Locate the cell with the specified text and output its [x, y] center coordinate. 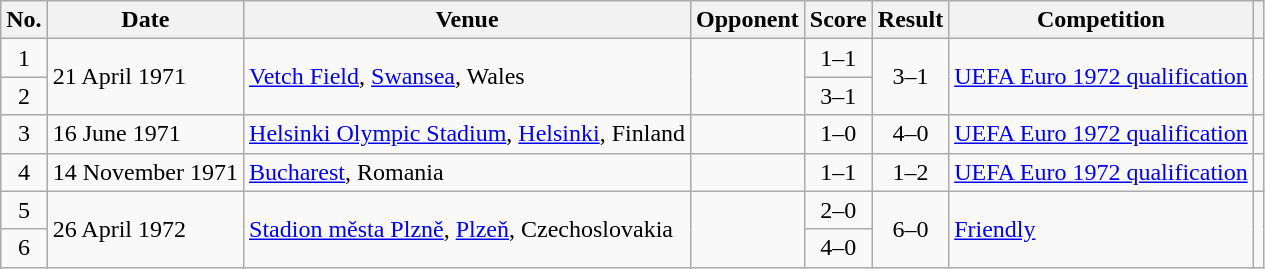
Score [838, 20]
1–0 [838, 134]
Helsinki Olympic Stadium, Helsinki, Finland [468, 134]
Venue [468, 20]
1 [24, 58]
6–0 [910, 229]
Stadion města Plzně, Plzeň, Czechoslovakia [468, 229]
1–2 [910, 172]
2–0 [838, 210]
3 [24, 134]
16 June 1971 [145, 134]
21 April 1971 [145, 77]
4 [24, 172]
Date [145, 20]
Friendly [1102, 229]
26 April 1972 [145, 229]
6 [24, 248]
Opponent [748, 20]
14 November 1971 [145, 172]
Competition [1102, 20]
Result [910, 20]
5 [24, 210]
No. [24, 20]
Vetch Field, Swansea, Wales [468, 77]
2 [24, 96]
Bucharest, Romania [468, 172]
